From the cell containing the given text, extract its center point as (X, Y) coordinate. 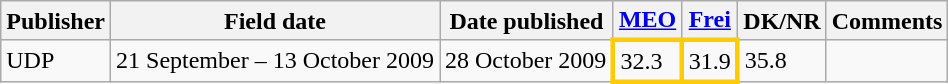
32.3 (647, 60)
Frei (710, 21)
Publisher (56, 21)
UDP (56, 60)
21 September – 13 October 2009 (276, 60)
MEO (647, 21)
Field date (276, 21)
35.8 (782, 60)
DK/NR (782, 21)
28 October 2009 (527, 60)
31.9 (710, 60)
Comments (887, 21)
Date published (527, 21)
